Provide the [X, Y] coordinate of the cell's center where the given text is located.  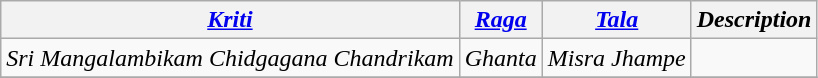
Sri Mangalambikam Chidgagana Chandrikam [230, 58]
Ghanta [500, 58]
Description [754, 20]
Kriti [230, 20]
Misra Jhampe [616, 58]
Raga [500, 20]
Tala [616, 20]
